Locate the cell with the specified text and output its (X, Y) center coordinate. 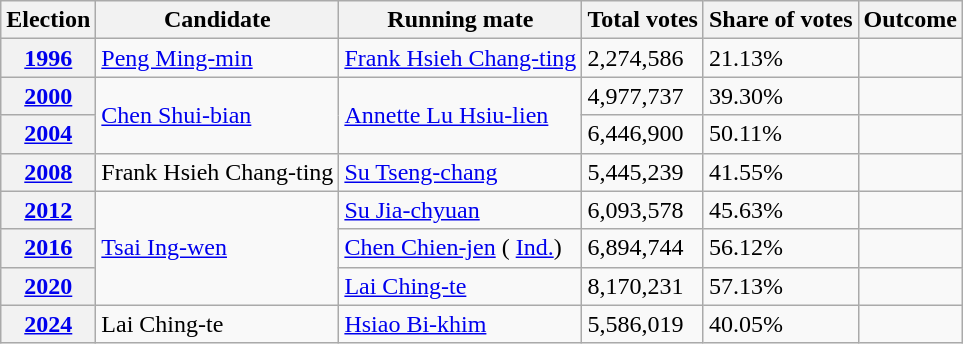
39.30% (780, 96)
4,977,737 (643, 96)
41.55% (780, 172)
Total votes (643, 20)
Peng Ming-min (218, 58)
2024 (48, 324)
Su Tseng-chang (460, 172)
21.13% (780, 58)
45.63% (780, 210)
5,586,019 (643, 324)
Candidate (218, 20)
6,093,578 (643, 210)
2,274,586 (643, 58)
50.11% (780, 134)
2004 (48, 134)
1996 (48, 58)
Share of votes (780, 20)
Lai Ching-te (218, 324)
57.13% (780, 286)
40.05% (780, 324)
6,446,900 (643, 134)
2020 (48, 286)
Election (48, 20)
5,445,239 (643, 172)
2016 (48, 248)
56.12% (780, 248)
Lai Ching‑te (460, 286)
Hsiao Bi-khim (460, 324)
Su Jia-chyuan (460, 210)
Annette Lu Hsiu-lien (460, 115)
8,170,231 (643, 286)
Chen Chien-jen ( Ind.) (460, 248)
6,894,744 (643, 248)
Outcome (910, 20)
2008 (48, 172)
Chen Shui-bian (218, 115)
Tsai Ing-wen (218, 248)
2000 (48, 96)
2012 (48, 210)
Running mate (460, 20)
